From the cell containing the given text, extract its center point as (X, Y) coordinate. 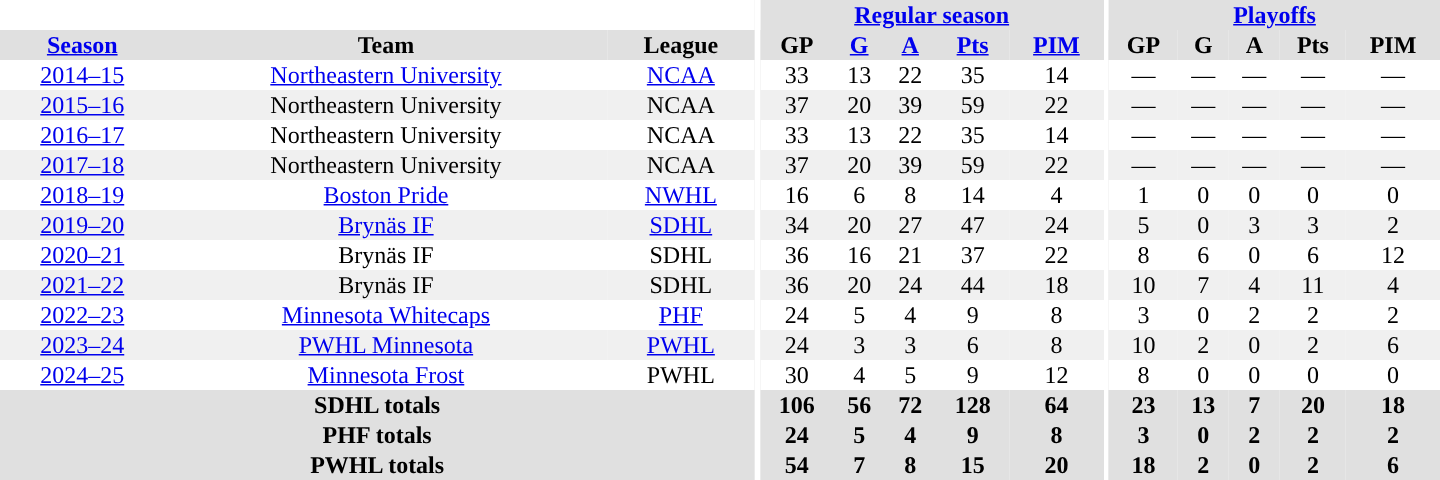
15 (973, 465)
30 (797, 375)
2014–15 (82, 75)
54 (797, 465)
Regular season (932, 15)
34 (797, 225)
23 (1144, 405)
Minnesota Whitecaps (386, 315)
PHF (680, 315)
2018–19 (82, 195)
Minnesota Frost (386, 375)
56 (860, 405)
League (680, 45)
1 (1144, 195)
27 (910, 225)
Team (386, 45)
44 (973, 285)
64 (1057, 405)
106 (797, 405)
NWHL (680, 195)
2022–23 (82, 315)
2015–16 (82, 105)
11 (1313, 285)
PWHL totals (377, 465)
PWHL Minnesota (386, 345)
128 (973, 405)
72 (910, 405)
2019–20 (82, 225)
SDHL totals (377, 405)
PHF totals (377, 435)
2021–22 (82, 285)
21 (910, 255)
2024–25 (82, 375)
2017–18 (82, 165)
2016–17 (82, 135)
2020–21 (82, 255)
Playoffs (1274, 15)
Season (82, 45)
2023–24 (82, 345)
Boston Pride (386, 195)
47 (973, 225)
